Output the (X, Y) coordinate of the center of the cell containing the given text.  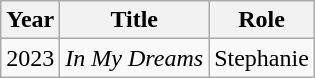
2023 (30, 58)
Year (30, 20)
In My Dreams (134, 58)
Stephanie (262, 58)
Title (134, 20)
Role (262, 20)
